Capture the cell that displays the provided text and extract its (X, Y) central coordinate. 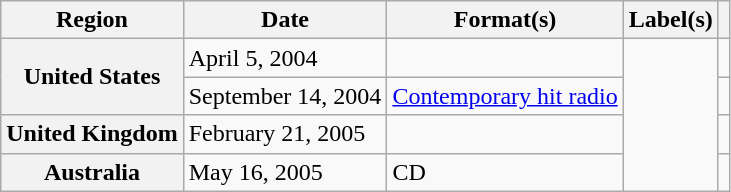
February 21, 2005 (285, 134)
United States (92, 77)
Date (285, 20)
September 14, 2004 (285, 96)
May 16, 2005 (285, 172)
Format(s) (505, 20)
Region (92, 20)
United Kingdom (92, 134)
Label(s) (670, 20)
CD (505, 172)
April 5, 2004 (285, 58)
Contemporary hit radio (505, 96)
Australia (92, 172)
